Return (X, Y) of the center of cell containing provided text 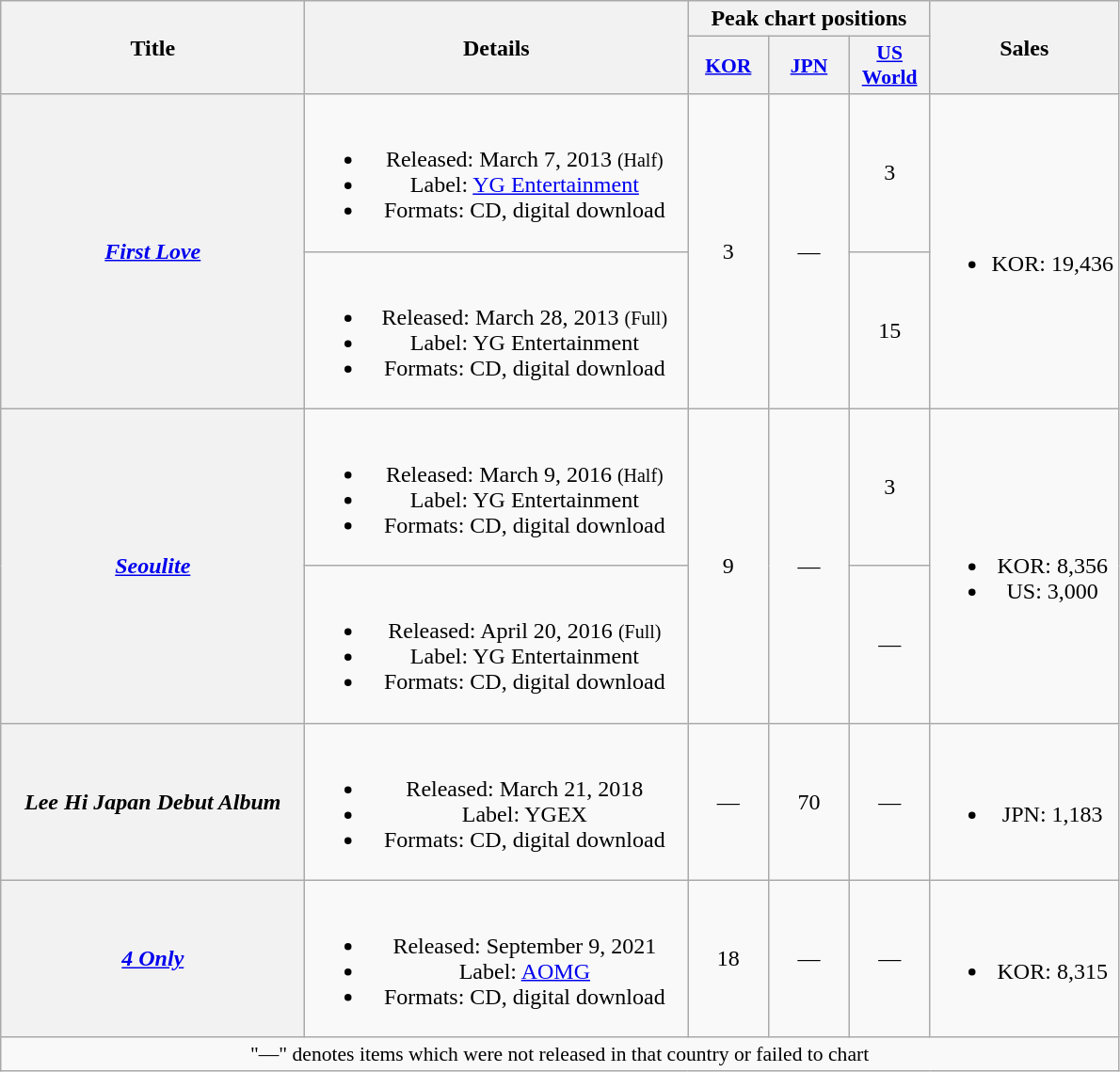
KOR (728, 66)
JPN: 1,183 (1024, 802)
Details (497, 47)
Released: March 28, 2013 (Full)Label: YG EntertainmentFormats: CD, digital download (497, 329)
US World (889, 66)
Sales (1024, 47)
Released: March 9, 2016 (Half)Label: YG EntertainmentFormats: CD, digital download (497, 488)
Released: April 20, 2016 (Full)Label: YG EntertainmentFormats: CD, digital download (497, 644)
18 (728, 958)
Released: March 7, 2013 (Half)Label: YG EntertainmentFormats: CD, digital download (497, 173)
KOR: 8,315 (1024, 958)
Title (152, 47)
Released: September 9, 2021Label: AOMGFormats: CD, digital download (497, 958)
KOR: 19,436 (1024, 251)
70 (809, 802)
4 Only (152, 958)
Released: March 21, 2018Label: YGEXFormats: CD, digital download (497, 802)
Seoulite (152, 566)
KOR: 8,356US: 3,000 (1024, 566)
"—" denotes items which were not released in that country or failed to chart (560, 1054)
15 (889, 329)
Lee Hi Japan Debut Album (152, 802)
9 (728, 566)
JPN (809, 66)
Peak chart positions (809, 19)
First Love (152, 251)
